Output the [x, y] coordinate of the center of the cell containing the given text.  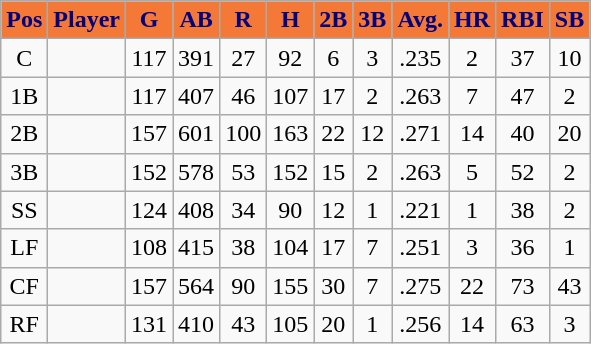
63 [523, 324]
RF [24, 324]
SS [24, 210]
6 [334, 58]
LF [24, 248]
155 [290, 286]
104 [290, 248]
Pos [24, 20]
415 [196, 248]
CF [24, 286]
578 [196, 172]
.275 [420, 286]
C [24, 58]
53 [244, 172]
.271 [420, 134]
30 [334, 286]
HR [472, 20]
107 [290, 96]
.251 [420, 248]
Avg. [420, 20]
.235 [420, 58]
52 [523, 172]
40 [523, 134]
.221 [420, 210]
92 [290, 58]
410 [196, 324]
105 [290, 324]
46 [244, 96]
RBI [523, 20]
131 [150, 324]
5 [472, 172]
124 [150, 210]
1B [24, 96]
AB [196, 20]
408 [196, 210]
Player [87, 20]
108 [150, 248]
47 [523, 96]
SB [569, 20]
.256 [420, 324]
27 [244, 58]
407 [196, 96]
601 [196, 134]
163 [290, 134]
100 [244, 134]
391 [196, 58]
G [150, 20]
34 [244, 210]
R [244, 20]
15 [334, 172]
10 [569, 58]
36 [523, 248]
H [290, 20]
73 [523, 286]
37 [523, 58]
564 [196, 286]
